Locate the cell with the specified text and output its [X, Y] center coordinate. 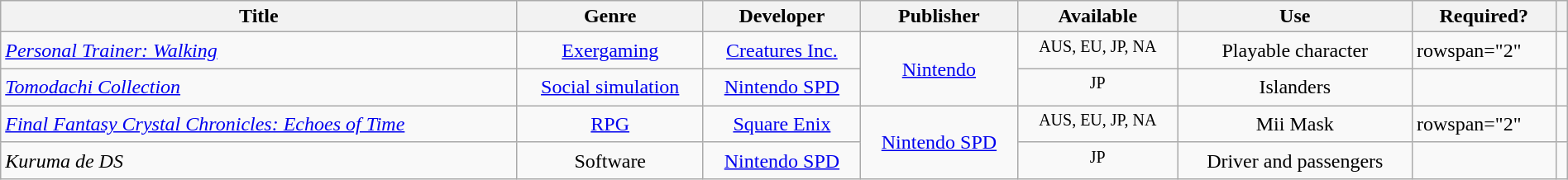
Personal Trainer: Walking [259, 51]
Square Enix [782, 124]
Exergaming [610, 51]
Creatures Inc. [782, 51]
Available [1097, 17]
Driver and passengers [1295, 160]
Social simulation [610, 88]
Final Fantasy Crystal Chronicles: Echoes of Time [259, 124]
Developer [782, 17]
Software [610, 160]
Tomodachi Collection [259, 88]
RPG [610, 124]
Use [1295, 17]
Publisher [939, 17]
Genre [610, 17]
Title [259, 17]
Islanders [1295, 88]
Mii Mask [1295, 124]
Required? [1484, 17]
Kuruma de DS [259, 160]
Nintendo [939, 69]
Playable character [1295, 51]
